Return the [X, Y] coordinate for the center point of the cell that contains the specified text.  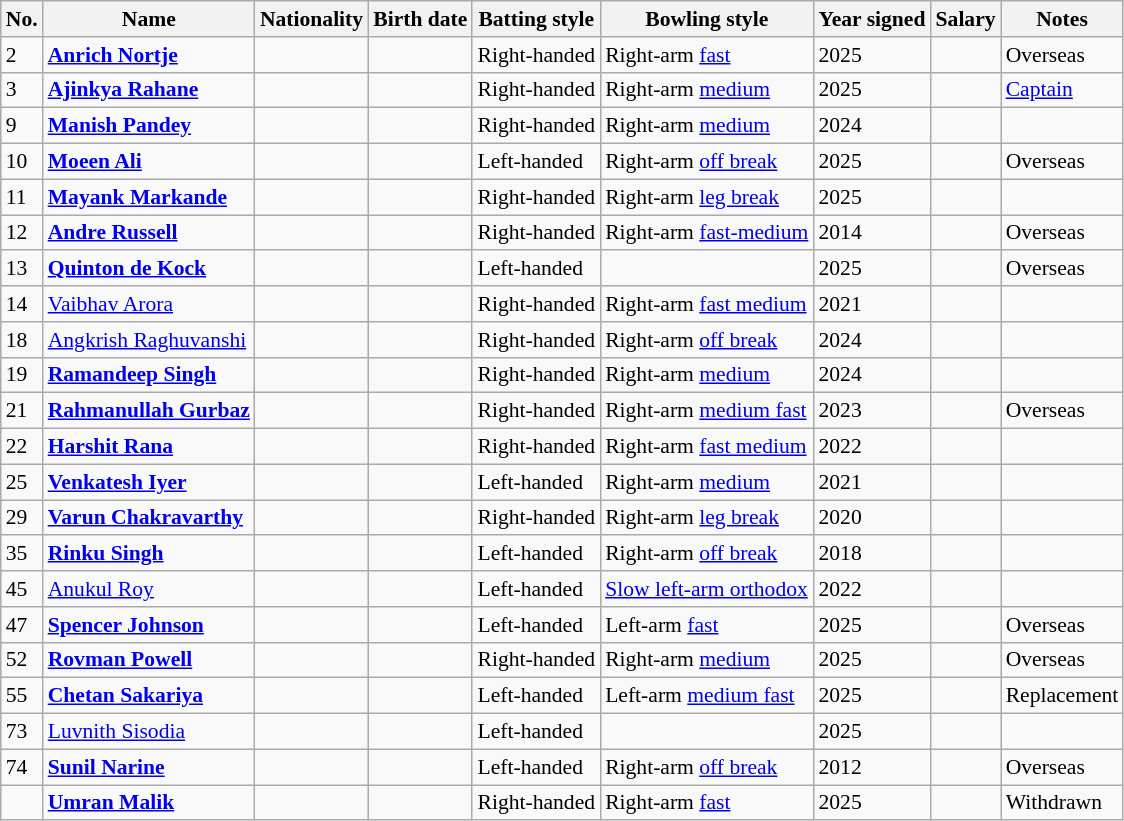
14 [22, 304]
13 [22, 269]
No. [22, 19]
Angkrish Raghuvanshi [149, 340]
Andre Russell [149, 233]
Harshit Rana [149, 447]
Left-arm medium fast [706, 696]
Ramandeep Singh [149, 375]
Manish Pandey [149, 126]
Right-arm fast-medium [706, 233]
Rinku Singh [149, 554]
2 [22, 55]
Moeen Ali [149, 162]
52 [22, 660]
19 [22, 375]
55 [22, 696]
Quinton de Kock [149, 269]
Umran Malik [149, 803]
29 [22, 518]
Varun Chakravarthy [149, 518]
Year signed [872, 19]
Batting style [536, 19]
Sunil Narine [149, 767]
2018 [872, 554]
11 [22, 197]
25 [22, 482]
Anukul Roy [149, 589]
Name [149, 19]
9 [22, 126]
Ajinkya Rahane [149, 90]
12 [22, 233]
Luvnith Sisodia [149, 732]
2023 [872, 411]
73 [22, 732]
Nationality [312, 19]
Right-arm medium fast [706, 411]
Anrich Nortje [149, 55]
Notes [1062, 19]
2020 [872, 518]
2014 [872, 233]
Vaibhav Arora [149, 304]
18 [22, 340]
Chetan Sakariya [149, 696]
Rovman Powell [149, 660]
Rahmanullah Gurbaz [149, 411]
22 [22, 447]
Replacement [1062, 696]
Bowling style [706, 19]
Spencer Johnson [149, 625]
45 [22, 589]
Mayank Markande [149, 197]
Slow left-arm orthodox [706, 589]
10 [22, 162]
3 [22, 90]
Salary [966, 19]
Withdrawn [1062, 803]
2012 [872, 767]
74 [22, 767]
Left-arm fast [706, 625]
Birth date [420, 19]
Venkatesh Iyer [149, 482]
21 [22, 411]
35 [22, 554]
47 [22, 625]
Captain [1062, 90]
